Scan for the cell matching the given text and deliver its [X, Y] coordinate at center. 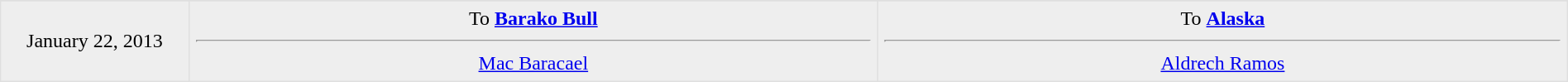
To Barako BullMac Baracael [533, 41]
January 22, 2013 [94, 41]
To AlaskaAldrech Ramos [1223, 41]
